Output the [X, Y] coordinate of the center of the cell containing the given text.  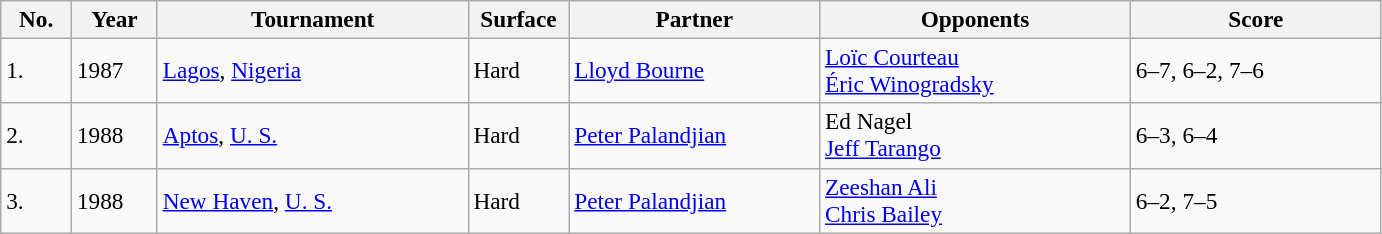
6–7, 6–2, 7–6 [1256, 70]
3. [36, 200]
Loïc Courteau Éric Winogradsky [976, 70]
Year [115, 19]
Aptos, U. S. [312, 136]
Partner [694, 19]
Ed Nagel Jeff Tarango [976, 136]
New Haven, U. S. [312, 200]
1. [36, 70]
6–2, 7–5 [1256, 200]
Tournament [312, 19]
Opponents [976, 19]
Score [1256, 19]
No. [36, 19]
2. [36, 136]
6–3, 6–4 [1256, 136]
Surface [518, 19]
Zeeshan Ali Chris Bailey [976, 200]
Lagos, Nigeria [312, 70]
1987 [115, 70]
Lloyd Bourne [694, 70]
